Provide the (x, y) coordinate of the cell's center where the given text is located.  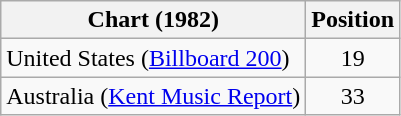
United States (Billboard 200) (154, 58)
19 (353, 58)
Chart (1982) (154, 20)
33 (353, 96)
Position (353, 20)
Australia (Kent Music Report) (154, 96)
